Detect which cell encompasses the target text, then output its (X, Y) center coordinate. 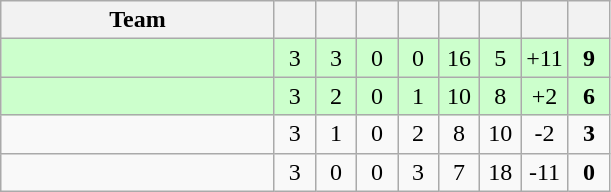
+2 (545, 96)
6 (588, 96)
-11 (545, 172)
-2 (545, 134)
Team (138, 20)
+11 (545, 58)
16 (460, 58)
18 (500, 172)
7 (460, 172)
9 (588, 58)
5 (500, 58)
